From the cell containing the given text, extract its center point as (x, y) coordinate. 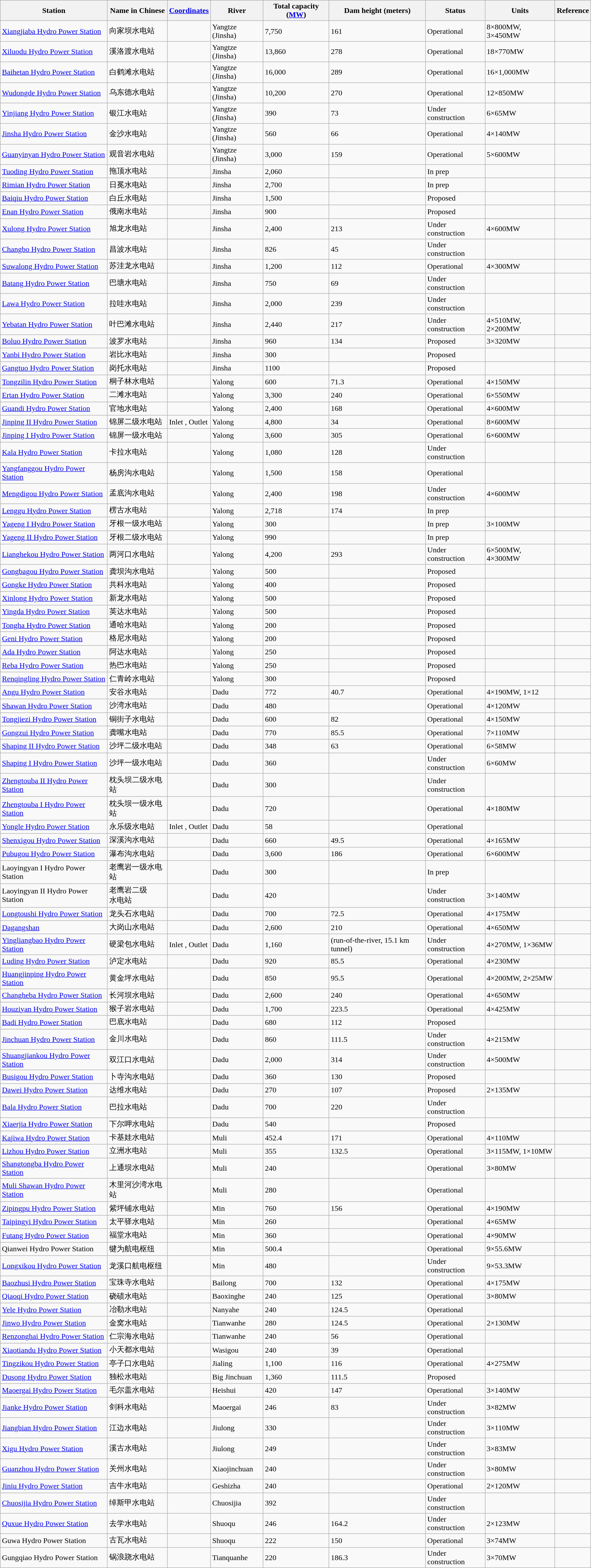
Lenggu Hydro Power Station (54, 510)
牙根一级水电站 (137, 524)
4×190MW (520, 1208)
(run-of-the-river, 15.1 km tunnel) (377, 944)
金川水电站 (137, 1039)
560 (296, 134)
金沙水电站 (137, 134)
硗碛水电站 (137, 1296)
770 (296, 733)
3×74MW (520, 1541)
83 (377, 1407)
125 (377, 1296)
拖顶水电站 (137, 171)
171 (377, 1138)
Baozhusi Hydro Power Station (54, 1283)
Busigou Hydro Power Station (54, 1077)
两河口水电站 (137, 555)
Boluo Hydro Power Station (54, 341)
132.5 (377, 1151)
161 (377, 31)
Tianquanhe (237, 1558)
452.4 (296, 1138)
Jianke Hydro Power Station (54, 1407)
小天都水电站 (137, 1350)
Longtoushi Hydro Power Station (54, 914)
Kala Hydro Power Station (54, 452)
Xiaerjia Hydro Power Station (54, 1124)
Yageng I Hydro Power Station (54, 524)
4×425MW (520, 1009)
Qianwei Hydro Power Station (54, 1249)
4×110MW (520, 1138)
4×200MW, 2×25MW (520, 978)
4×300MW (520, 267)
Chuosijia Hydro Power Station (54, 1503)
3×70MW (520, 1558)
Heishui (237, 1390)
Tuoding Hydro Power Station (54, 171)
Yongle Hydro Power Station (54, 827)
叶巴滩水电站 (137, 324)
1,200 (296, 267)
2×123MW (520, 1523)
128 (377, 452)
Kajiwa Hydro Power Station (54, 1138)
223.5 (377, 1009)
溪古水电站 (137, 1448)
Xinlong Hydro Power Station (54, 598)
186 (377, 854)
上通坝水电站 (137, 1168)
Guanyinyan Hydro Power Station (54, 154)
Yangfanggou Hydro Power Station (54, 473)
杨房沟水电站 (137, 473)
巴拉水电站 (137, 1107)
拉哇水电站 (137, 304)
156 (377, 1208)
热巴水电站 (137, 666)
阿达水电站 (137, 652)
6×58MW (520, 746)
45 (377, 249)
木里河沙湾水电站 (137, 1190)
Jiangbian Hydro Power Station (54, 1428)
720 (296, 808)
Jiniu Hydro Power Station (54, 1486)
2,440 (296, 324)
Renqingling Hydro Power Station (54, 679)
Futang Hydro Power Station (54, 1235)
立洲水电站 (137, 1151)
独松水电站 (137, 1377)
95.5 (377, 978)
岗托水电站 (137, 368)
Shenxigou Hydro Power Station (54, 840)
3×320MW (520, 341)
卜寺沟水电站 (137, 1077)
34 (377, 422)
390 (296, 113)
Laoyingyan II Hydro Power Station (54, 896)
168 (377, 409)
Yageng II Hydro Power Station (54, 538)
Enan Hydro Power Station (54, 212)
Gangtuo Hydro Power Station (54, 368)
关州水电站 (137, 1469)
Wudongde Hydro Power Station (54, 93)
龚嘴水电站 (137, 733)
150 (377, 1541)
River (237, 11)
泸定水电站 (137, 961)
Laoyingyan I Hydro Power Station (54, 872)
Badi Hydro Power Station (54, 1023)
波罗水电站 (137, 341)
Huangjinping Hydro Power Station (54, 978)
Guanzhou Hydro Power Station (54, 1469)
82 (377, 719)
400 (296, 585)
10,200 (296, 93)
Rimian Hydro Power Station (54, 185)
16,000 (296, 72)
Suwalong Hydro Power Station (54, 267)
71.3 (377, 381)
Xigu Hydro Power Station (54, 1448)
3×82MW (520, 1407)
Dagangshan (54, 927)
3×83MW (520, 1448)
Zhengtouba I Hydro Power Station (54, 808)
龙溪口航电枢纽 (137, 1266)
960 (296, 341)
Pubugou Hydro Power Station (54, 854)
540 (296, 1124)
3,300 (296, 395)
249 (296, 1448)
Jinping I Hydro Power Station (54, 435)
共科水电站 (137, 585)
Jinping II Hydro Power Station (54, 422)
Muli Shawan Hydro Power Station (54, 1190)
3×100MW (520, 524)
2,060 (296, 171)
305 (377, 435)
巴底水电站 (137, 1023)
293 (377, 555)
Name in Chinese (137, 11)
巴塘水电站 (137, 283)
990 (296, 538)
18×770MW (520, 52)
860 (296, 1039)
73 (377, 113)
犍为航电枢纽 (137, 1249)
4×165MW (520, 840)
3×115MW, 1×10MW (520, 1151)
260 (296, 1222)
760 (296, 1208)
4×120MW (520, 706)
金窝水电站 (137, 1323)
Yebatan Hydro Power Station (54, 324)
Shawan Hydro Power Station (54, 706)
卡基娃水电站 (137, 1138)
Maoergai Hydro Power Station (54, 1390)
1,160 (296, 944)
Ertan Hydro Power Station (54, 395)
13,860 (296, 52)
116 (377, 1364)
官地水电站 (137, 409)
Xiluodu Hydro Power Station (54, 52)
107 (377, 1090)
紫坪铺水电站 (137, 1208)
330 (296, 1428)
龚坝沟水电站 (137, 572)
Coordinates (189, 11)
剑科水电站 (137, 1407)
5×600MW (520, 154)
俄南水电站 (137, 212)
1,100 (296, 1364)
Gongke Hydro Power Station (54, 585)
314 (377, 1060)
Gongzui Hydro Power Station (54, 733)
铜街子水电站 (137, 719)
瀑布沟水电站 (137, 854)
Shangtongba Hydro Power Station (54, 1168)
58 (296, 827)
2×120MW (520, 1486)
Geshizha (237, 1486)
永乐级水电站 (137, 827)
Guandi Hydro Power Station (54, 409)
Mengdigou Hydro Power Station (54, 493)
826 (296, 249)
72.5 (377, 914)
昌波水电站 (137, 249)
Yinjiang Hydro Power Station (54, 113)
130 (377, 1077)
772 (296, 692)
Xiaojinchuan (237, 1469)
Reba Hydro Power Station (54, 666)
锦屏一级水电站 (137, 435)
Geni Hydro Power Station (54, 639)
Yingliangbao Hydro Power Station (54, 944)
白鹤滩水电站 (137, 72)
Status (455, 11)
900 (296, 212)
下尔呷水电站 (137, 1124)
1,700 (296, 1009)
Changheba Hydro Power Station (54, 995)
4×275MW (520, 1364)
680 (296, 1023)
Renzonghai Hydro Power Station (54, 1337)
银江水电站 (137, 113)
太平驿水电站 (137, 1222)
40.7 (377, 692)
56 (377, 1337)
沙坪一级水电站 (137, 763)
黄金坪水电站 (137, 978)
Lizhou Hydro Power Station (54, 1151)
英达水电站 (137, 612)
Baoxinghe (237, 1296)
Big Jinchuan (237, 1377)
达维水电站 (137, 1090)
二滩水电站 (137, 395)
4,800 (296, 422)
Taipingyi Hydro Power Station (54, 1222)
Yele Hydro Power Station (54, 1310)
Total capacity (MW) (296, 11)
Zhengtouba II Hydro Power Station (54, 785)
Jialing (237, 1364)
1100 (296, 368)
江边水电站 (137, 1428)
白丘水电站 (137, 198)
4×510MW, 2×200MW (520, 324)
1,080 (296, 452)
观音岩水电站 (137, 154)
4×180MW (520, 808)
9×53.3MW (520, 1266)
苏洼龙水电站 (137, 267)
Luding Hydro Power Station (54, 961)
147 (377, 1390)
4×230MW (520, 961)
4×500MW (520, 1060)
134 (377, 341)
6×60MW (520, 763)
锦屏二级水电站 (137, 422)
Tingzikou Hydro Power Station (54, 1364)
Qiaoqi Hydro Power Station (54, 1296)
老鹰岩一级水电站 (137, 872)
186.3 (377, 1558)
楞古水电站 (137, 510)
16×1,000MW (520, 72)
Lawa Hydro Power Station (54, 304)
毛尔盖水电站 (137, 1390)
2×135MW (520, 1090)
159 (377, 154)
4×90MW (520, 1235)
Jinwo Hydro Power Station (54, 1323)
4×270MW, 1×36MW (520, 944)
Reference (573, 11)
Houziyan Hydro Power Station (54, 1009)
Tongzilin Hydro Power Station (54, 381)
龙头石水电站 (137, 914)
沙坪二级水电站 (137, 746)
210 (377, 927)
8×600MW (520, 422)
850 (296, 978)
Jinchuan Hydro Power Station (54, 1039)
Bailong (237, 1283)
牙根二级水电站 (137, 538)
孟底沟水电站 (137, 493)
乌东德水电站 (137, 93)
164.2 (377, 1523)
Guwa Hydro Power Station (54, 1541)
冶勒水电站 (137, 1310)
Nanyahe (237, 1310)
沙湾水电站 (137, 706)
6×65MW (520, 113)
Maoergai (237, 1407)
溪洛渡水电站 (137, 52)
213 (377, 229)
Xiaotiandu Hydro Power Station (54, 1350)
Dam height (meters) (377, 11)
Shaping I Hydro Power Station (54, 763)
Zipingpu Hydro Power Station (54, 1208)
双江口水电站 (137, 1060)
枕头坝二级水电站 (137, 785)
4,200 (296, 555)
仁青岭水电站 (137, 679)
7×110MW (520, 733)
绰斯甲水电站 (137, 1503)
63 (377, 746)
大岗山水电站 (137, 927)
老鹰岩二级水电站 (137, 896)
39 (377, 1350)
旭龙水电站 (137, 229)
Tongha Hydro Power Station (54, 625)
Longxikou Hydro Power Station (54, 1266)
宝珠寺水电站 (137, 1283)
69 (377, 283)
12×850MW (520, 93)
Shuangjiankou Hydro Power Station (54, 1060)
Yanbi Hydro Power Station (54, 355)
锅浪跷水电站 (137, 1558)
Changbo Hydro Power Station (54, 249)
4×140MW (520, 134)
Chuosijia (237, 1503)
348 (296, 746)
Baiqiu Hydro Power Station (54, 198)
Shaping II Hydro Power Station (54, 746)
深溪沟水电站 (137, 840)
3×110MW (520, 1428)
仁宗海水电站 (137, 1337)
7,750 (296, 31)
Units (520, 11)
桐子林水电站 (137, 381)
新龙水电站 (137, 598)
古瓦水电站 (137, 1541)
2,700 (296, 185)
392 (296, 1503)
Yingda Hydro Power Station (54, 612)
Ada Hydro Power Station (54, 652)
Tongjiezi Hydro Power Station (54, 719)
Baihetan Hydro Power Station (54, 72)
750 (296, 283)
枕头坝一级水电站 (137, 808)
8×800MW, 3×450MW (520, 31)
289 (377, 72)
通哈水电站 (137, 625)
Quxue Hydro Power Station (54, 1523)
2×130MW (520, 1323)
长河坝水电站 (137, 995)
66 (377, 134)
安谷水电站 (137, 692)
福堂水电站 (137, 1235)
49.5 (377, 840)
355 (296, 1151)
格尼水电站 (137, 639)
158 (377, 473)
4×65MW (520, 1222)
9×55.6MW (520, 1249)
岩比水电站 (137, 355)
3,000 (296, 154)
Bala Hydro Power Station (54, 1107)
6×500MW, 4×300MW (520, 555)
Wasigou (237, 1350)
卡拉水电站 (137, 452)
2,718 (296, 510)
198 (377, 493)
Lianghekou Hydro Power Station (54, 555)
222 (296, 1541)
920 (296, 961)
吉牛水电站 (137, 1486)
Dawei Hydro Power Station (54, 1090)
Gongbagou Hydro Power Station (54, 572)
4×215MW (520, 1039)
239 (377, 304)
Jinsha Hydro Power Station (54, 134)
硬梁包水电站 (137, 944)
4×190MW, 1×12 (520, 692)
174 (377, 510)
日冕水电站 (137, 185)
132 (377, 1283)
Angu Hydro Power Station (54, 692)
500.4 (296, 1249)
Station (54, 11)
Dusong Hydro Power Station (54, 1377)
去学水电站 (137, 1523)
217 (377, 324)
Batang Hydro Power Station (54, 283)
1,360 (296, 1377)
6×550MW (520, 395)
猴子岩水电站 (137, 1009)
Gungqiao Hydro Power Station (54, 1558)
Xulong Hydro Power Station (54, 229)
278 (377, 52)
向家坝水电站 (137, 31)
660 (296, 840)
Xiangjiaba Hydro Power Station (54, 31)
亭子口水电站 (137, 1364)
